Locate the cell with the specified text and output its [x, y] center coordinate. 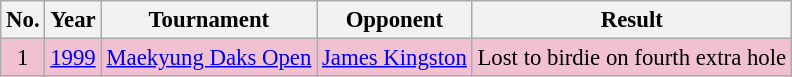
Maekyung Daks Open [209, 58]
Year [73, 20]
Opponent [395, 20]
Result [632, 20]
Tournament [209, 20]
1 [23, 58]
James Kingston [395, 58]
Lost to birdie on fourth extra hole [632, 58]
1999 [73, 58]
No. [23, 20]
